Determine the (X, Y) coordinate at the center of the cell enclosing the given text.  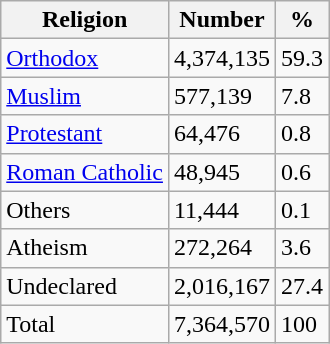
Undeclared (85, 286)
Number (222, 20)
Muslim (85, 96)
64,476 (222, 134)
Protestant (85, 134)
% (302, 20)
0.8 (302, 134)
0.6 (302, 172)
2,016,167 (222, 286)
Roman Catholic (85, 172)
48,945 (222, 172)
Religion (85, 20)
11,444 (222, 210)
3.6 (302, 248)
272,264 (222, 248)
0.1 (302, 210)
Others (85, 210)
Atheism (85, 248)
577,139 (222, 96)
7.8 (302, 96)
59.3 (302, 58)
7,364,570 (222, 324)
100 (302, 324)
Total (85, 324)
27.4 (302, 286)
4,374,135 (222, 58)
Orthodox (85, 58)
